Return the [x, y] coordinate for the center point of the cell that contains the specified text.  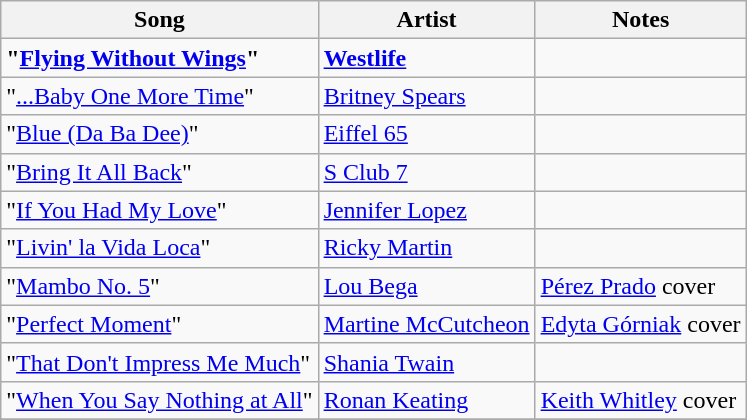
Britney Spears [426, 96]
Eiffel 65 [426, 134]
"Flying Without Wings" [160, 58]
"Bring It All Back" [160, 172]
"Livin' la Vida Loca" [160, 248]
"That Don't Impress Me Much" [160, 362]
Westlife [426, 58]
Artist [426, 20]
Edyta Górniak cover [640, 324]
Pérez Prado cover [640, 286]
Keith Whitley cover [640, 400]
"...Baby One More Time" [160, 96]
"Mambo No. 5" [160, 286]
S Club 7 [426, 172]
"Perfect Moment" [160, 324]
Ricky Martin [426, 248]
Shania Twain [426, 362]
"Blue (Da Ba Dee)" [160, 134]
Ronan Keating [426, 400]
Song [160, 20]
"If You Had My Love" [160, 210]
Notes [640, 20]
"When You Say Nothing at All" [160, 400]
Jennifer Lopez [426, 210]
Lou Bega [426, 286]
Martine McCutcheon [426, 324]
